Search for the cell housing the specified text and yield its [X, Y] center coordinate. 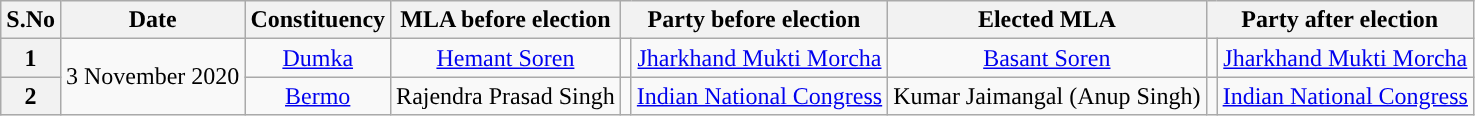
S.No [31, 20]
1 [31, 58]
Party after election [1340, 20]
Basant Soren [1047, 58]
Party before election [754, 20]
Bermo [318, 96]
Constituency [318, 20]
Date [152, 20]
Hemant Soren [506, 58]
Dumka [318, 58]
3 November 2020 [152, 77]
Elected MLA [1047, 20]
MLA before election [506, 20]
2 [31, 96]
Kumar Jaimangal (Anup Singh) [1047, 96]
Rajendra Prasad Singh [506, 96]
